Determine the (x, y) coordinate at the center of the cell enclosing the given text.  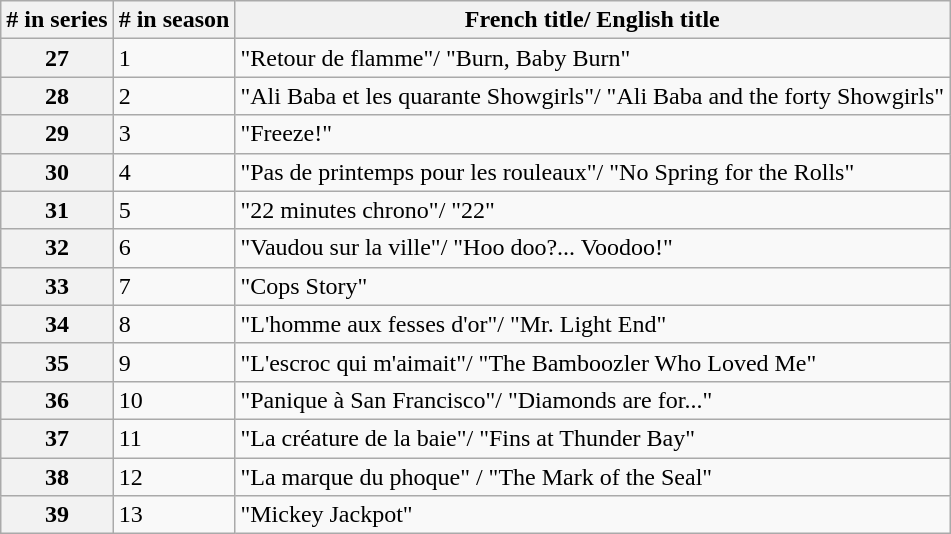
1 (174, 58)
38 (57, 477)
# in series (57, 20)
"Mickey Jackpot" (592, 515)
34 (57, 324)
"L'homme aux fesses d'or"/ "Mr. Light End" (592, 324)
# in season (174, 20)
5 (174, 210)
30 (57, 172)
3 (174, 134)
27 (57, 58)
29 (57, 134)
"Retour de flamme"/ "Burn, Baby Burn" (592, 58)
"Pas de printemps pour les rouleaux"/ "No Spring for the Rolls" (592, 172)
8 (174, 324)
31 (57, 210)
"La marque du phoque" / "The Mark of the Seal" (592, 477)
2 (174, 96)
28 (57, 96)
6 (174, 248)
4 (174, 172)
33 (57, 286)
"Panique à San Francisco"/ "Diamonds are for..." (592, 400)
37 (57, 438)
9 (174, 362)
"Cops Story" (592, 286)
"L'escroc qui m'aimait"/ "The Bamboozler Who Loved Me" (592, 362)
39 (57, 515)
7 (174, 286)
11 (174, 438)
36 (57, 400)
"22 minutes chrono"/ "22" (592, 210)
"Ali Baba et les quarante Showgirls"/ "Ali Baba and the forty Showgirls" (592, 96)
12 (174, 477)
32 (57, 248)
13 (174, 515)
"La créature de la baie"/ "Fins at Thunder Bay" (592, 438)
"Freeze!" (592, 134)
35 (57, 362)
10 (174, 400)
French title/ English title (592, 20)
"Vaudou sur la ville"/ "Hoo doo?... Voodoo!" (592, 248)
